Capture the cell that displays the provided text and extract its (X, Y) central coordinate. 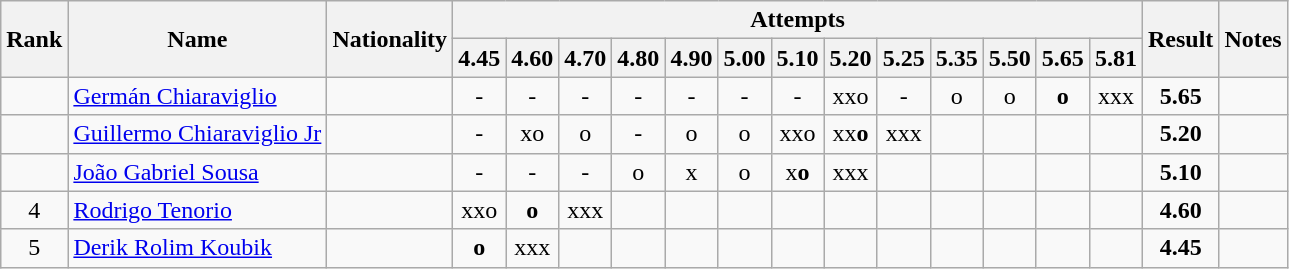
4.70 (586, 58)
4.90 (692, 58)
4.80 (638, 58)
Nationality (390, 39)
Guillermo Chiaraviglio Jr (198, 134)
5.25 (904, 58)
Germán Chiaraviglio (198, 96)
Name (198, 39)
5.81 (1116, 58)
Notes (1253, 39)
Derik Rolim Koubik (198, 248)
Rodrigo Tenorio (198, 210)
5.50 (1010, 58)
Rank (34, 39)
x (692, 172)
Attempts (798, 20)
4 (34, 210)
João Gabriel Sousa (198, 172)
5 (34, 248)
5.00 (744, 58)
Result (1180, 39)
5.35 (956, 58)
